Find where the given text appears and provide that cell's center as [x, y] coordinate. 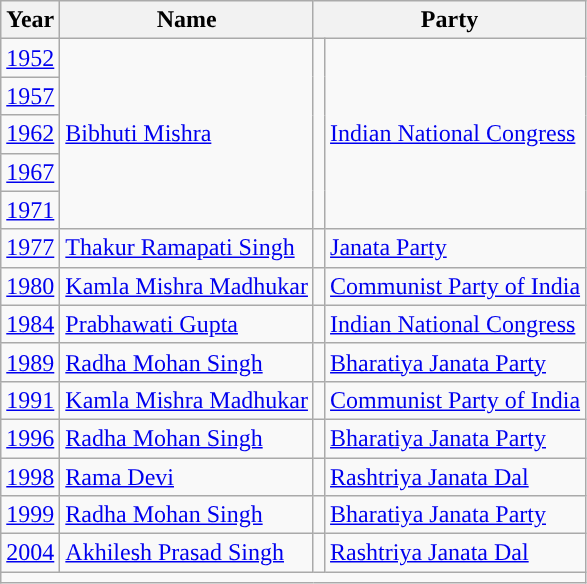
1996 [30, 438]
Akhilesh Prasad Singh [187, 553]
Year [30, 20]
Name [187, 20]
Bibhuti Mishra [187, 134]
1991 [30, 400]
1962 [30, 134]
1957 [30, 96]
1952 [30, 58]
1977 [30, 248]
1989 [30, 362]
1998 [30, 477]
Thakur Ramapati Singh [187, 248]
2004 [30, 553]
Prabhawati Gupta [187, 324]
1980 [30, 286]
Janata Party [456, 248]
1967 [30, 172]
Rama Devi [187, 477]
1971 [30, 210]
1999 [30, 515]
1984 [30, 324]
Party [449, 20]
